Return the (x, y) coordinate for the center point of the cell that contains the specified text.  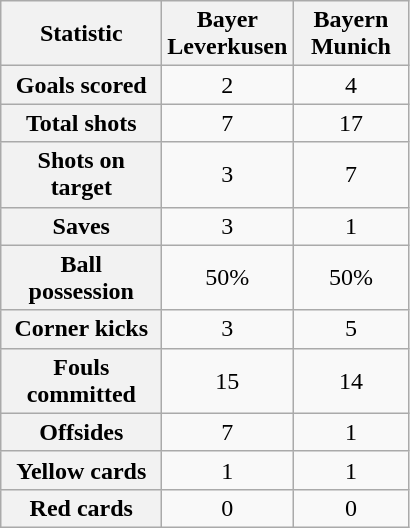
Statistic (82, 34)
Corner kicks (82, 329)
Bayer Leverkusen (228, 34)
15 (228, 380)
Yellow cards (82, 470)
Fouls committed (82, 380)
4 (351, 85)
2 (228, 85)
Bayern Munich (351, 34)
Offsides (82, 432)
17 (351, 123)
Ball possession (82, 278)
Total shots (82, 123)
Red cards (82, 508)
Shots on target (82, 174)
Goals scored (82, 85)
Saves (82, 226)
14 (351, 380)
5 (351, 329)
